Return (x, y) of the center of cell containing provided text 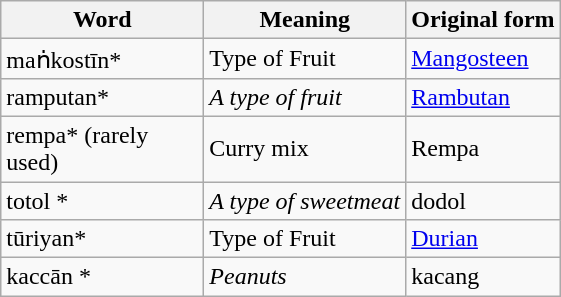
Durian (483, 239)
maṅkostīn* (102, 59)
tūriyan* (102, 239)
A type of sweetmeat (305, 201)
ramputan* (102, 97)
dodol (483, 201)
Original form (483, 20)
Rambutan (483, 97)
Peanuts (305, 277)
A type of fruit (305, 97)
kaccān * (102, 277)
Curry mix (305, 148)
kacang (483, 277)
Rempa (483, 148)
Word (102, 20)
totol * (102, 201)
rempa* (rarely used) (102, 148)
Mangosteen (483, 59)
Meaning (305, 20)
